Locate the cell with the specified text and output its (X, Y) center coordinate. 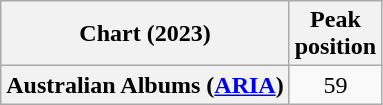
Chart (2023) (145, 34)
Australian Albums (ARIA) (145, 85)
59 (335, 85)
Peakposition (335, 34)
